Return the (x, y) coordinate for the center point of the cell that contains the specified text.  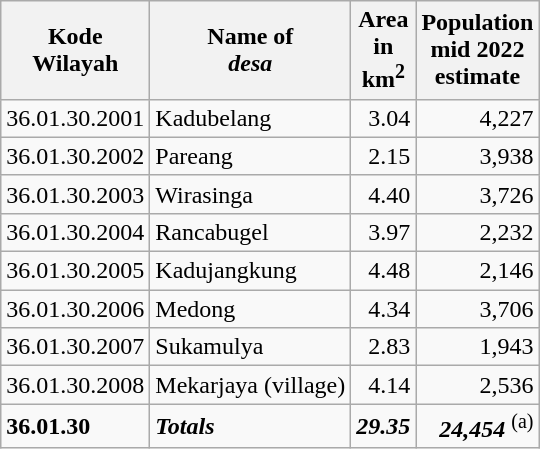
24,454 (a) (478, 426)
3,726 (478, 194)
Name of desa (250, 50)
3,938 (478, 156)
4.34 (384, 309)
36.01.30.2005 (76, 271)
1,943 (478, 347)
Kadubelang (250, 118)
2,536 (478, 385)
Wirasinga (250, 194)
Pareang (250, 156)
4,227 (478, 118)
29.35 (384, 426)
Rancabugel (250, 232)
2,146 (478, 271)
36.01.30.2001 (76, 118)
3,706 (478, 309)
36.01.30 (76, 426)
Sukamulya (250, 347)
36.01.30.2003 (76, 194)
4.40 (384, 194)
36.01.30.2004 (76, 232)
Kadujangkung (250, 271)
36.01.30.2006 (76, 309)
36.01.30.2002 (76, 156)
Medong (250, 309)
2.83 (384, 347)
Mekarjaya (village) (250, 385)
Populationmid 2022estimate (478, 50)
Kode Wilayah (76, 50)
Totals (250, 426)
2,232 (478, 232)
2.15 (384, 156)
Area in km2 (384, 50)
3.04 (384, 118)
36.01.30.2008 (76, 385)
4.48 (384, 271)
4.14 (384, 385)
3.97 (384, 232)
36.01.30.2007 (76, 347)
